Detect which cell encompasses the target text, then output its [x, y] center coordinate. 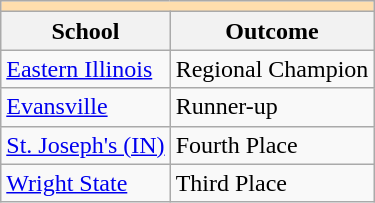
Regional Champion [272, 69]
Outcome [272, 31]
Runner-up [272, 107]
School [86, 31]
Eastern Illinois [86, 69]
St. Joseph's (IN) [86, 145]
Evansville [86, 107]
Fourth Place [272, 145]
Third Place [272, 183]
Wright State [86, 183]
